Locate the cell with the specified text and output its [x, y] center coordinate. 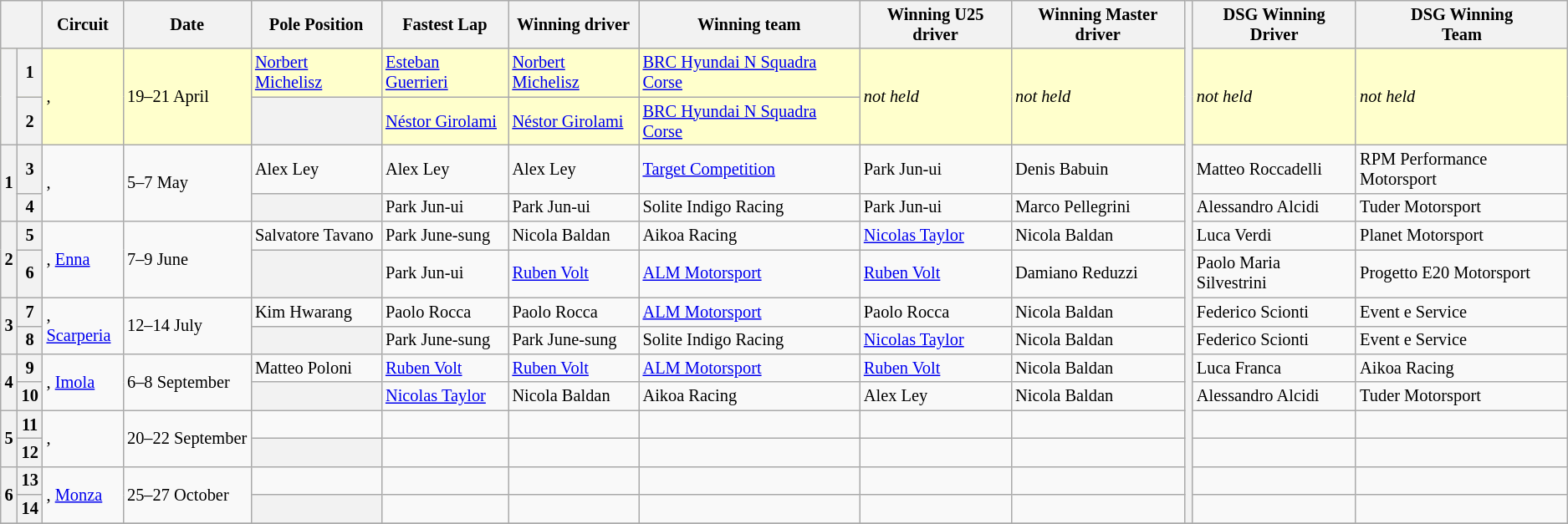
Winning Master driver [1097, 24]
7–9 June [187, 259]
DSG Winning Driver [1274, 24]
Salvatore Tavano [316, 236]
Circuit [83, 24]
Luca Franca [1274, 368]
Luca Verdi [1274, 236]
Matteo Poloni [316, 368]
Winning U25 driver [935, 24]
14 [30, 509]
11 [30, 425]
Damiano Reduzzi [1097, 273]
Winning driver [574, 24]
12–14 July [187, 326]
Date [187, 24]
13 [30, 481]
10 [30, 396]
DSG Winning Team [1462, 24]
Denis Babuin [1097, 169]
Planet Motorsport [1462, 236]
Progetto E20 Motorsport [1462, 273]
Esteban Guerrieri [445, 73]
Fastest Lap [445, 24]
20–22 September [187, 438]
12 [30, 452]
Pole Position [316, 24]
, Scarperia [83, 326]
, Monza [83, 495]
Winning team [749, 24]
RPM Performance Motorsport [1462, 169]
19–21 April [187, 97]
Paolo Maria Silvestrini [1274, 273]
8 [30, 340]
9 [30, 368]
7 [30, 312]
Matteo Roccadelli [1274, 169]
5–7 May [187, 182]
, Imola [83, 381]
Kim Hwarang [316, 312]
, Enna [83, 259]
25–27 October [187, 495]
Marco Pellegrini [1097, 207]
6–8 September [187, 381]
Target Competition [749, 169]
